Return the (X, Y) coordinate for the center point of the cell that contains the specified text.  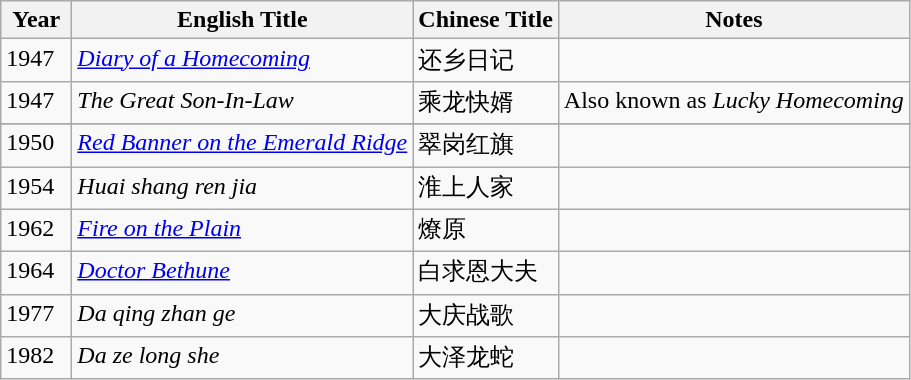
翠岗红旗 (486, 146)
大泽龙蛇 (486, 358)
1950 (36, 146)
Also known as Lucky Homecoming (734, 102)
Huai shang ren jia (242, 188)
The Great Son-In-Law (242, 102)
1982 (36, 358)
1962 (36, 230)
1964 (36, 274)
Year (36, 20)
Diary of a Homecoming (242, 60)
Da ze long she (242, 358)
还乡日记 (486, 60)
Notes (734, 20)
Da qing zhan ge (242, 316)
Red Banner on the Emerald Ridge (242, 146)
淮上人家 (486, 188)
乘龙快婿 (486, 102)
1977 (36, 316)
Fire on the Plain (242, 230)
1954 (36, 188)
English Title (242, 20)
Chinese Title (486, 20)
大庆战歌 (486, 316)
燎原 (486, 230)
Doctor Bethune (242, 274)
白求恩大夫 (486, 274)
